Return [X, Y] of the center of cell containing provided text 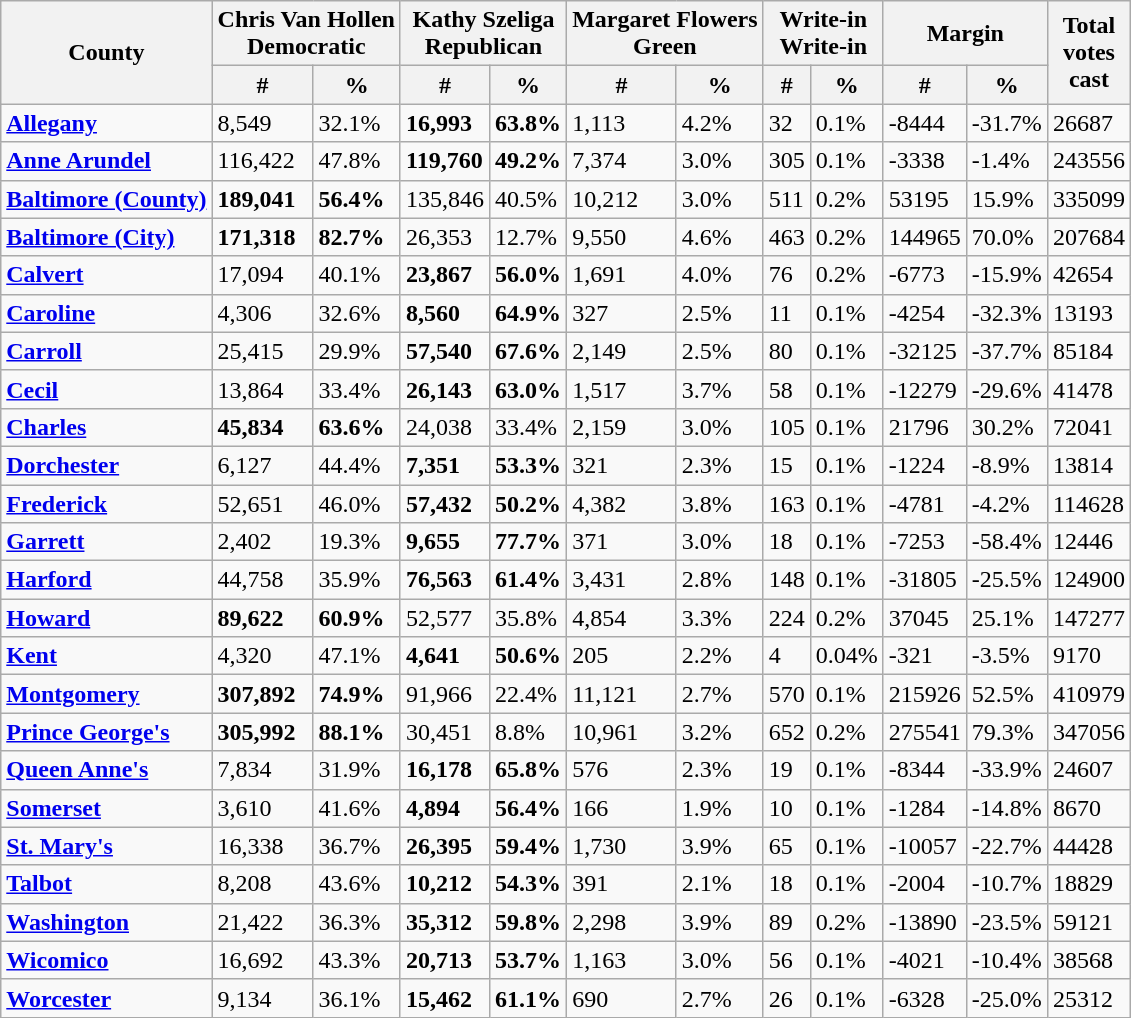
2.8% [720, 580]
59.8% [528, 922]
57,432 [444, 503]
-3338 [924, 161]
88.1% [356, 732]
65 [786, 846]
44428 [1088, 846]
19 [786, 770]
-31.7% [1006, 123]
29.9% [356, 351]
35.8% [528, 618]
Anne Arundel [106, 161]
26,395 [444, 846]
-321 [924, 656]
327 [622, 313]
Kent [106, 656]
52.5% [1006, 694]
-8344 [924, 770]
135,846 [444, 199]
10,961 [622, 732]
53.7% [528, 960]
41.6% [356, 808]
Somerset [106, 808]
26,353 [444, 237]
10 [786, 808]
-22.7% [1006, 846]
6,127 [262, 465]
Baltimore (County) [106, 199]
15,462 [444, 998]
64.9% [528, 313]
24607 [1088, 770]
570 [786, 694]
13,864 [262, 389]
-6773 [924, 275]
335099 [1088, 199]
St. Mary's [106, 846]
38568 [1088, 960]
49.2% [528, 161]
4,894 [444, 808]
16,692 [262, 960]
40.5% [528, 199]
16,993 [444, 123]
1,730 [622, 846]
Harford [106, 580]
7,351 [444, 465]
Frederick [106, 503]
Write-inWrite-in [823, 34]
43.6% [356, 884]
42654 [1088, 275]
511 [786, 199]
40.1% [356, 275]
52,651 [262, 503]
-4254 [924, 313]
215926 [924, 694]
-33.9% [1006, 770]
67.6% [528, 351]
54.3% [528, 884]
Chris Van HollenDemocratic [306, 34]
-6328 [924, 998]
-4781 [924, 503]
60.9% [356, 618]
80 [786, 351]
35.9% [356, 580]
205 [622, 656]
47.1% [356, 656]
Washington [106, 922]
1.9% [720, 808]
166 [622, 808]
26 [786, 998]
50.2% [528, 503]
391 [622, 884]
-29.6% [1006, 389]
79.3% [1006, 732]
-58.4% [1006, 542]
7,834 [262, 770]
58 [786, 389]
2,149 [622, 351]
59.4% [528, 846]
1,163 [622, 960]
243556 [1088, 161]
Montgomery [106, 694]
63.6% [356, 427]
Howard [106, 618]
Caroline [106, 313]
3,431 [622, 580]
224 [786, 618]
-2004 [924, 884]
4,320 [262, 656]
91,966 [444, 694]
-13890 [924, 922]
65.8% [528, 770]
275541 [924, 732]
4,306 [262, 313]
Kathy SzeligaRepublican [483, 34]
8670 [1088, 808]
21796 [924, 427]
114628 [1088, 503]
8,560 [444, 313]
119,760 [444, 161]
Allegany [106, 123]
9,655 [444, 542]
2.1% [720, 884]
307,892 [262, 694]
9,134 [262, 998]
76 [786, 275]
17,094 [262, 275]
63.0% [528, 389]
163 [786, 503]
46.0% [356, 503]
305,992 [262, 732]
8.8% [528, 732]
59121 [1088, 922]
1,113 [622, 123]
16,178 [444, 770]
Talbot [106, 884]
35,312 [444, 922]
50.6% [528, 656]
-4021 [924, 960]
89 [786, 922]
-10.4% [1006, 960]
-8.9% [1006, 465]
-15.9% [1006, 275]
22.4% [528, 694]
Calvert [106, 275]
3.2% [720, 732]
18829 [1088, 884]
20,713 [444, 960]
Charles [106, 427]
30,451 [444, 732]
7,374 [622, 161]
Prince George's [106, 732]
57,540 [444, 351]
15.9% [1006, 199]
-1.4% [1006, 161]
Worcester [106, 998]
61.4% [528, 580]
85184 [1088, 351]
25.1% [1006, 618]
47.8% [356, 161]
-1224 [924, 465]
2,402 [262, 542]
371 [622, 542]
23,867 [444, 275]
16,338 [262, 846]
2,159 [622, 427]
Queen Anne's [106, 770]
32 [786, 123]
116,422 [262, 161]
4,382 [622, 503]
13814 [1088, 465]
Garrett [106, 542]
Dorchester [106, 465]
53.3% [528, 465]
3.7% [720, 389]
36.3% [356, 922]
-3.5% [1006, 656]
56.0% [528, 275]
576 [622, 770]
-7253 [924, 542]
45,834 [262, 427]
25312 [1088, 998]
124900 [1088, 580]
-14.8% [1006, 808]
70.0% [1006, 237]
9170 [1088, 656]
-37.7% [1006, 351]
77.7% [528, 542]
4,854 [622, 618]
3,610 [262, 808]
63.8% [528, 123]
13193 [1088, 313]
8,549 [262, 123]
Totalvotescast [1088, 52]
207684 [1088, 237]
1,691 [622, 275]
4.0% [720, 275]
15 [786, 465]
347056 [1088, 732]
-32.3% [1006, 313]
11 [786, 313]
26,143 [444, 389]
32.6% [356, 313]
690 [622, 998]
147277 [1088, 618]
82.7% [356, 237]
Margaret FlowersGreen [666, 34]
652 [786, 732]
74.9% [356, 694]
-25.5% [1006, 580]
36.1% [356, 998]
105 [786, 427]
61.1% [528, 998]
-31805 [924, 580]
44,758 [262, 580]
-10.7% [1006, 884]
305 [786, 161]
189,041 [262, 199]
171,318 [262, 237]
321 [622, 465]
Margin [965, 34]
148 [786, 580]
31.9% [356, 770]
53195 [924, 199]
24,038 [444, 427]
9,550 [622, 237]
56 [786, 960]
Wicomico [106, 960]
52,577 [444, 618]
25,415 [262, 351]
-12279 [924, 389]
County [106, 52]
44.4% [356, 465]
43.3% [356, 960]
11,121 [622, 694]
36.7% [356, 846]
-25.0% [1006, 998]
30.2% [1006, 427]
41478 [1088, 389]
76,563 [444, 580]
8,208 [262, 884]
19.3% [356, 542]
144965 [924, 237]
0.04% [846, 656]
3.8% [720, 503]
21,422 [262, 922]
-8444 [924, 123]
3.3% [720, 618]
1,517 [622, 389]
4 [786, 656]
4,641 [444, 656]
2.2% [720, 656]
-32125 [924, 351]
32.1% [356, 123]
4.2% [720, 123]
-1284 [924, 808]
2,298 [622, 922]
Baltimore (City) [106, 237]
4.6% [720, 237]
-4.2% [1006, 503]
12446 [1088, 542]
410979 [1088, 694]
-23.5% [1006, 922]
Cecil [106, 389]
12.7% [528, 237]
-10057 [924, 846]
Carroll [106, 351]
89,622 [262, 618]
463 [786, 237]
26687 [1088, 123]
72041 [1088, 427]
37045 [924, 618]
